Capture the cell that displays the provided text and extract its [X, Y] central coordinate. 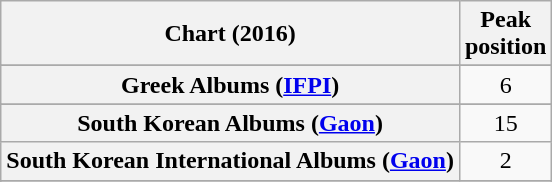
Chart (2016) [230, 34]
Peak position [505, 34]
South Korean International Albums (Gaon) [230, 161]
2 [505, 161]
15 [505, 123]
Greek Albums (IFPI) [230, 85]
South Korean Albums (Gaon) [230, 123]
6 [505, 85]
